Capture the cell that displays the provided text and extract its [x, y] central coordinate. 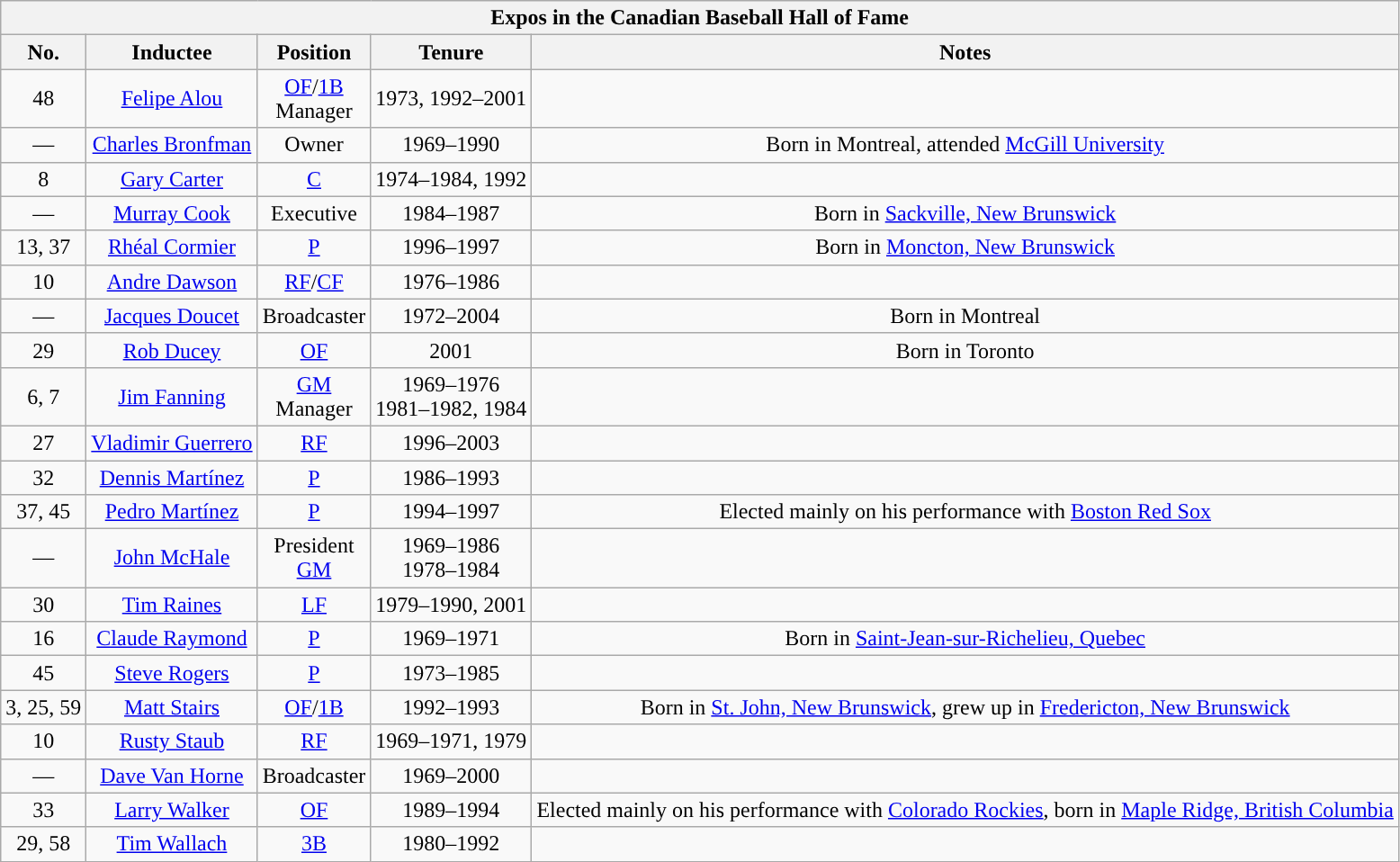
1986–1993 [452, 478]
Felipe Alou [172, 99]
Gary Carter [172, 179]
1992–1993 [452, 707]
Tim Wallach [172, 844]
Murray Cook [172, 213]
Dave Van Horne [172, 776]
1969–2000 [452, 776]
Matt Stairs [172, 707]
1980–1992 [452, 844]
1969–1971, 1979 [452, 741]
Steve Rogers [172, 673]
RF/CF [314, 282]
Notes [965, 52]
1969–1990 [452, 145]
16 [43, 639]
1969–19861978–1984 [452, 558]
1974–1984, 1992 [452, 179]
1976–1986 [452, 282]
Tim Raines [172, 605]
LF [314, 605]
Vladimir Guerrero [172, 443]
PresidentGM [314, 558]
27 [43, 443]
Andre Dawson [172, 282]
Charles Bronfman [172, 145]
Born in Saint-Jean-sur-Richelieu, Quebec [965, 639]
C [314, 179]
37, 45 [43, 512]
Owner [314, 145]
6, 7 [43, 396]
Rob Ducey [172, 350]
Claude Raymond [172, 639]
33 [43, 810]
29, 58 [43, 844]
GMManager [314, 396]
Born in Moncton, New Brunswick [965, 247]
1973–1985 [452, 673]
30 [43, 605]
Elected mainly on his performance with Boston Red Sox [965, 512]
13, 37 [43, 247]
32 [43, 478]
Inductee [172, 52]
Position [314, 52]
No. [43, 52]
Dennis Martínez [172, 478]
1996–2003 [452, 443]
Jim Fanning [172, 396]
John McHale [172, 558]
Born in St. John, New Brunswick, grew up in Fredericton, New Brunswick [965, 707]
Expos in the Canadian Baseball Hall of Fame [700, 18]
Jacques Doucet [172, 316]
Rhéal Cormier [172, 247]
1969–19761981–1982, 1984 [452, 396]
Born in Toronto [965, 350]
Elected mainly on his performance with Colorado Rockies, born in Maple Ridge, British Columbia [965, 810]
8 [43, 179]
1969–1971 [452, 639]
OF/1B [314, 707]
29 [43, 350]
1996–1997 [452, 247]
Tenure [452, 52]
48 [43, 99]
Born in Montreal [965, 316]
1972–2004 [452, 316]
45 [43, 673]
Rusty Staub [172, 741]
1989–1994 [452, 810]
3B [314, 844]
Executive [314, 213]
1973, 1992–2001 [452, 99]
2001 [452, 350]
Larry Walker [172, 810]
1979–1990, 2001 [452, 605]
Born in Montreal, attended McGill University [965, 145]
3, 25, 59 [43, 707]
Pedro Martínez [172, 512]
1984–1987 [452, 213]
1994–1997 [452, 512]
OF/1BManager [314, 99]
Born in Sackville, New Brunswick [965, 213]
